Detect which cell encompasses the target text, then output its (x, y) center coordinate. 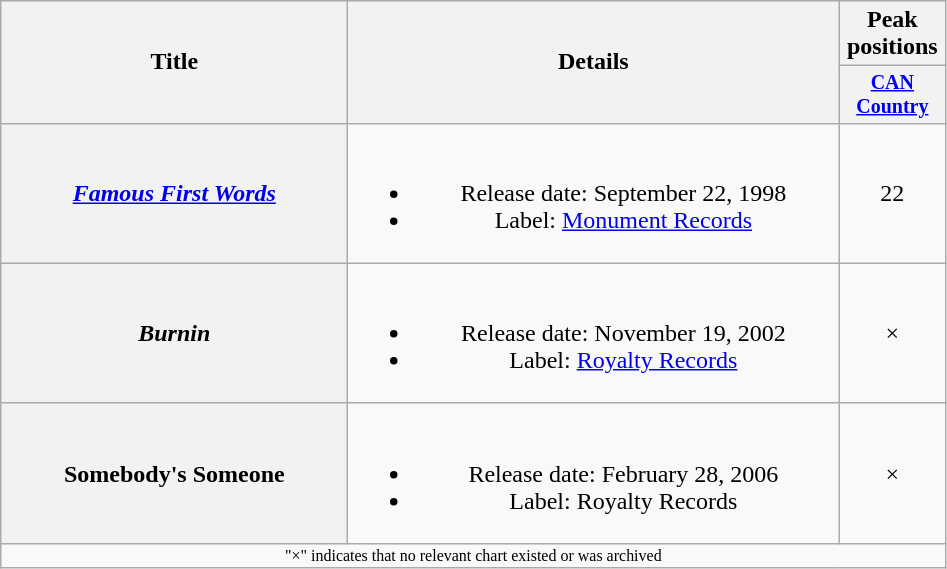
CAN Country (892, 94)
Release date: November 19, 2002Label: Royalty Records (594, 333)
Famous First Words (174, 193)
Release date: February 28, 2006Label: Royalty Records (594, 473)
Title (174, 62)
Peak positions (892, 34)
Burnin (174, 333)
Somebody's Someone (174, 473)
22 (892, 193)
Details (594, 62)
"×" indicates that no relevant chart existed or was archived (474, 555)
Release date: September 22, 1998Label: Monument Records (594, 193)
